Identify which cell holds the provided text, then report its (X, Y) central coordinate. 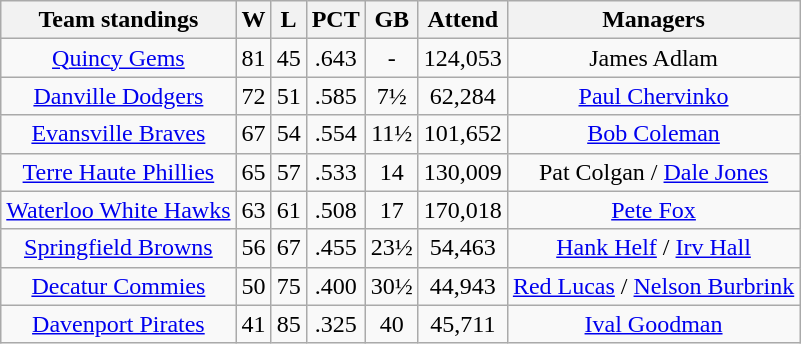
.533 (336, 172)
Danville Dodgers (118, 96)
14 (392, 172)
81 (254, 58)
Managers (653, 20)
170,018 (462, 210)
Paul Chervinko (653, 96)
45 (288, 58)
.643 (336, 58)
57 (288, 172)
Pat Colgan / Dale Jones (653, 172)
45,711 (462, 324)
Pete Fox (653, 210)
75 (288, 286)
124,053 (462, 58)
63 (254, 210)
Red Lucas / Nelson Burbrink (653, 286)
Ival Goodman (653, 324)
61 (288, 210)
Decatur Commies (118, 286)
23½ (392, 248)
51 (288, 96)
40 (392, 324)
30½ (392, 286)
44,943 (462, 286)
65 (254, 172)
L (288, 20)
.554 (336, 134)
41 (254, 324)
Evansville Braves (118, 134)
85 (288, 324)
50 (254, 286)
54 (288, 134)
PCT (336, 20)
.400 (336, 286)
101,652 (462, 134)
56 (254, 248)
Quincy Gems (118, 58)
7½ (392, 96)
54,463 (462, 248)
130,009 (462, 172)
62,284 (462, 96)
Davenport Pirates (118, 324)
17 (392, 210)
11½ (392, 134)
GB (392, 20)
.455 (336, 248)
72 (254, 96)
Attend (462, 20)
- (392, 58)
Team standings (118, 20)
.325 (336, 324)
.585 (336, 96)
Hank Helf / Irv Hall (653, 248)
Springfield Browns (118, 248)
W (254, 20)
Waterloo White Hawks (118, 210)
.508 (336, 210)
Bob Coleman (653, 134)
James Adlam (653, 58)
Terre Haute Phillies (118, 172)
